Identify which cell holds the provided text, then report its (X, Y) central coordinate. 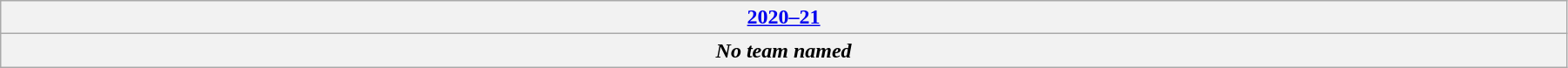
No team named (784, 51)
2020–21 (784, 17)
